Locate the cell with the specified text and output its [x, y] center coordinate. 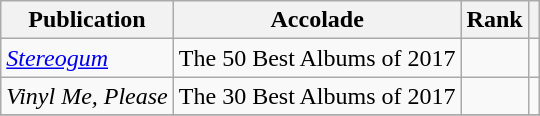
Publication [88, 20]
Stereogum [88, 58]
Rank [494, 20]
Vinyl Me, Please [88, 96]
Accolade [317, 20]
The 50 Best Albums of 2017 [317, 58]
The 30 Best Albums of 2017 [317, 96]
